Capture the cell that displays the provided text and extract its [X, Y] central coordinate. 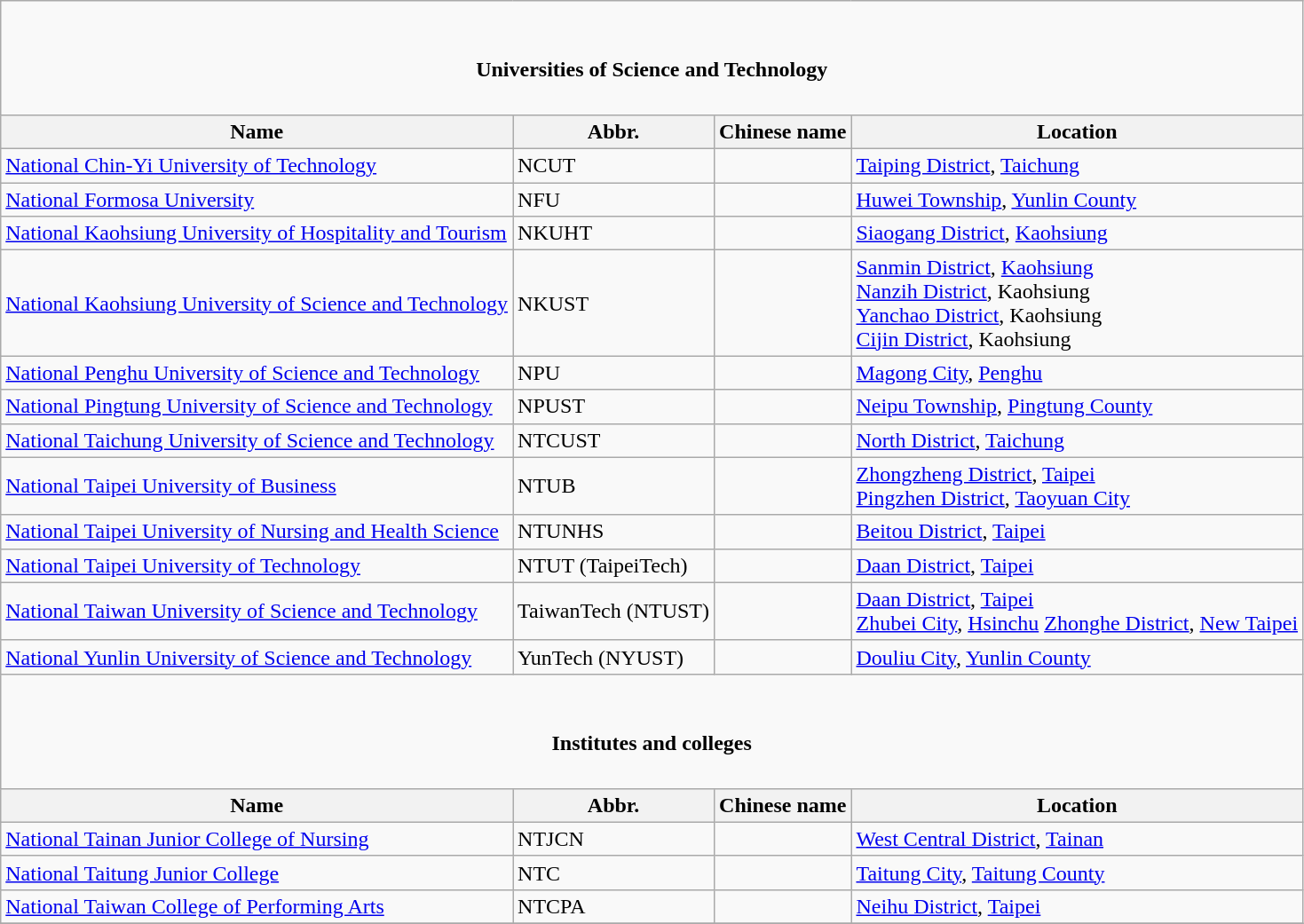
Neihu District, Taipei [1078, 906]
National Yunlin University of Science and Technology [257, 657]
National Taiwan College of Performing Arts [257, 906]
NPU [614, 373]
Douliu City, Yunlin County [1078, 657]
Daan District, TaipeiZhubei City, Hsinchu Zhonghe District, New Taipei [1078, 611]
NTCUST [614, 440]
Taitung City, Taitung County [1078, 873]
NTC [614, 873]
National Kaohsiung University of Hospitality and Tourism [257, 233]
Beitou District, Taipei [1078, 532]
Neipu Township, Pingtung County [1078, 407]
Sanmin District, KaohsiungNanzih District, KaohsiungYanchao District, KaohsiungCijin District, Kaohsiung [1078, 304]
NFU [614, 200]
NTUB [614, 486]
National Taitung Junior College [257, 873]
NKUST [614, 304]
Taiping District, Taichung [1078, 166]
National Tainan Junior College of Nursing [257, 839]
NKUHT [614, 233]
Institutes and colleges [652, 731]
TaiwanTech (NTUST) [614, 611]
NTUT (TaipeiTech) [614, 565]
NPUST [614, 407]
Siaogang District, Kaohsiung [1078, 233]
NCUT [614, 166]
National Formosa University [257, 200]
National Kaohsiung University of Science and Technology [257, 304]
National Taipei University of Business [257, 486]
National Chin-Yi University of Technology [257, 166]
National Penghu University of Science and Technology [257, 373]
Daan District, Taipei [1078, 565]
North District, Taichung [1078, 440]
National Pingtung University of Science and Technology [257, 407]
NTUNHS [614, 532]
Zhongzheng District, TaipeiPingzhen District, Taoyuan City [1078, 486]
National Taipei University of Technology [257, 565]
National Taichung University of Science and Technology [257, 440]
National Taipei University of Nursing and Health Science [257, 532]
Universities of Science and Technology [652, 59]
NTJCN [614, 839]
YunTech (NYUST) [614, 657]
NTCPA [614, 906]
National Taiwan University of Science and Technology [257, 611]
West Central District, Tainan [1078, 839]
Huwei Township, Yunlin County [1078, 200]
Magong City, Penghu [1078, 373]
